Provide the (x, y) coordinate of the cell's center where the given text is located.  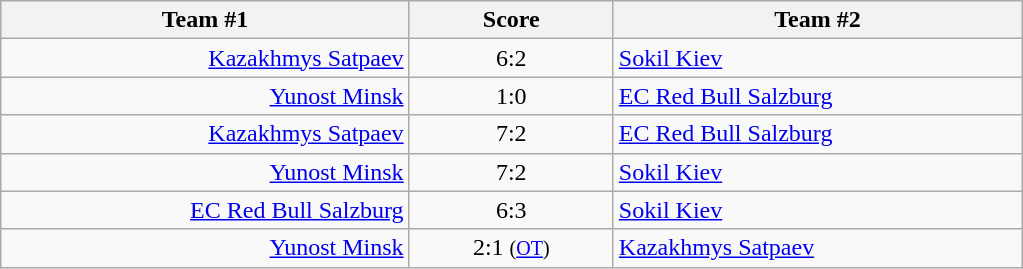
Team #2 (817, 20)
6:3 (511, 210)
Team #1 (205, 20)
Score (511, 20)
1:0 (511, 96)
6:2 (511, 58)
2:1 (OT) (511, 248)
